From the cell containing the given text, extract its center point as [x, y] coordinate. 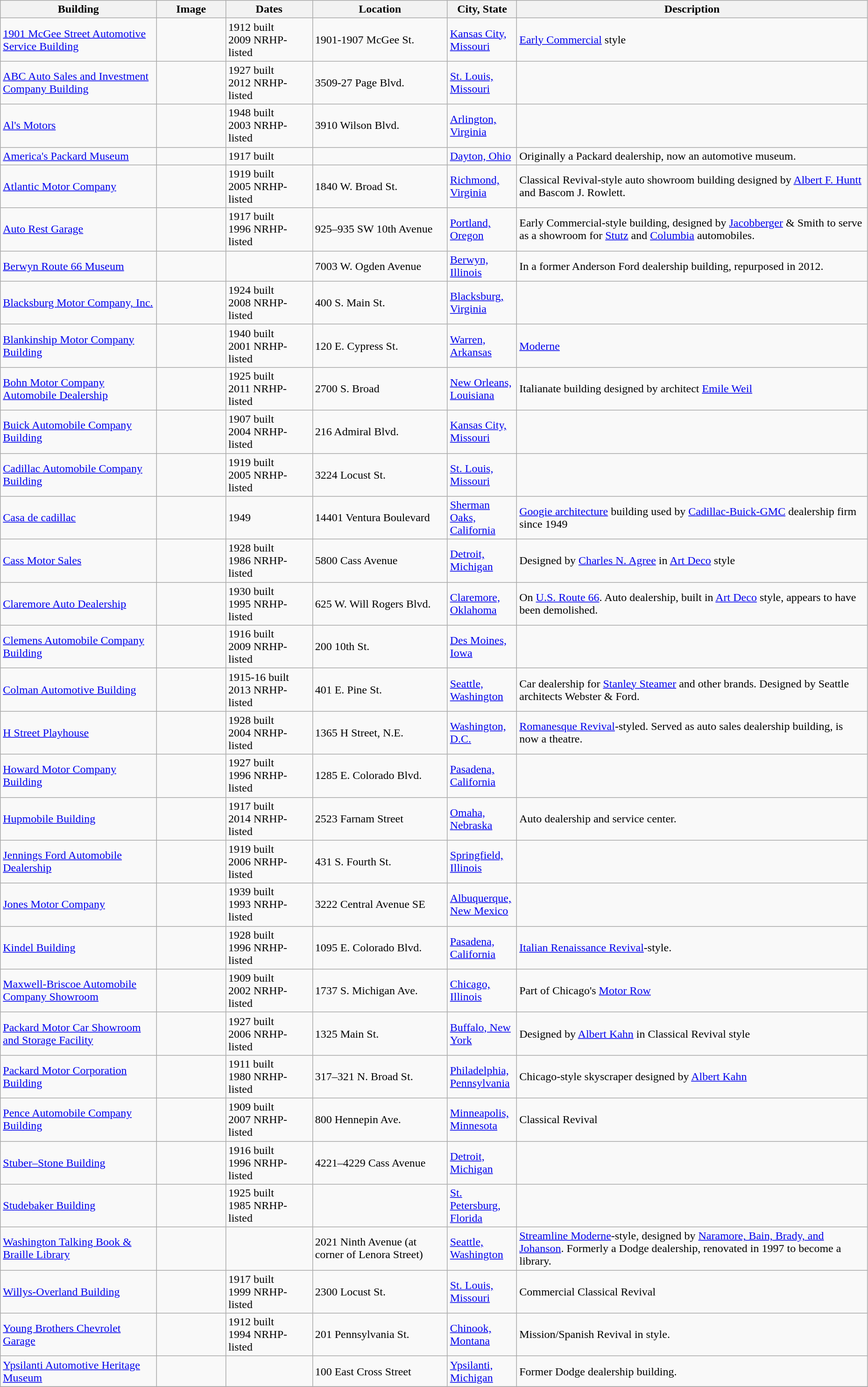
America's Packard Museum [78, 156]
Romanesque Revival-styled. Served as auto sales dealership building, is now a theatre. [692, 733]
1737 S. Michigan Ave. [380, 991]
Claremore Auto Dealership [78, 604]
1917 built [269, 156]
Young Brothers Chevrolet Garage [78, 1335]
Former Dodge dealership building. [692, 1371]
1912 built2009 NRHP-listed [269, 40]
Pence Automobile Company Building [78, 1119]
1930 built1995 NRHP-listed [269, 604]
Washington Talking Book & Braille Library [78, 1249]
5800 Cass Avenue [380, 561]
Arlington, Virginia [482, 126]
1325 Main St. [380, 1033]
1917 built1996 NRHP-listed [269, 229]
Designed by Charles N. Agree in Art Deco style [692, 561]
1916 built1996 NRHP-listed [269, 1163]
Studebaker Building [78, 1206]
100 East Cross Street [380, 1371]
In a former Anderson Ford dealership building, repurposed in 2012. [692, 266]
Moderne [692, 346]
Originally a Packard dealership, now an automotive museum. [692, 156]
Claremore, Oklahoma [482, 604]
City, State [482, 9]
Packard Motor Car Showroom and Storage Facility [78, 1033]
317–321 N. Broad St. [380, 1076]
Googie architecture building used by Cadillac-Buick-GMC dealership firm since 1949 [692, 518]
1927 built1996 NRHP-listed [269, 776]
3910 Wilson Blvd. [380, 126]
Early Commercial-style building, designed by Jacobberger & Smith to serve as a showroom for Stutz and Columbia automobiles. [692, 229]
Designed by Albert Kahn in Classical Revival style [692, 1033]
H Street Playhouse [78, 733]
Albuquerque, New Mexico [482, 905]
Classical Revival [692, 1119]
Howard Motor Company Building [78, 776]
Italianate building designed by architect Emile Weil [692, 389]
2300 Locust St. [380, 1292]
Cass Motor Sales [78, 561]
1907 built2004 NRHP-listed [269, 432]
On U.S. Route 66. Auto dealership, built in Art Deco style, appears to have been demolished. [692, 604]
Mission/Spanish Revival in style. [692, 1335]
Auto Rest Garage [78, 229]
Berwyn, Illinois [482, 266]
Early Commercial style [692, 40]
Blacksburg, Virginia [482, 303]
1901-1907 McGee St. [380, 40]
1285 E. Colorado Blvd. [380, 776]
1909 built2007 NRHP-listed [269, 1119]
Minneapolis, Minnesota [482, 1119]
3222 Central Avenue SE [380, 905]
1928 built2004 NRHP-listed [269, 733]
Auto dealership and service center. [692, 819]
Blacksburg Motor Company, Inc. [78, 303]
Blankinship Motor Company Building [78, 346]
1901 McGee Street Automotive Service Building [78, 40]
1927 built2006 NRHP-listed [269, 1033]
200 10th St. [380, 647]
1928 built1986 NRHP-listed [269, 561]
400 S. Main St. [380, 303]
Commercial Classical Revival [692, 1292]
Philadelphia, Pennsylvania [482, 1076]
Maxwell-Briscoe Automobile Company Showroom [78, 991]
1940 built2001 NRHP-listed [269, 346]
Dates [269, 9]
Des Moines, Iowa [482, 647]
14401 Ventura Boulevard [380, 518]
Packard Motor Corporation Building [78, 1076]
Richmond, Virginia [482, 186]
Classical Revival-style auto showroom building designed by Albert F. Huntt and Bascom J. Rowlett. [692, 186]
3224 Locust St. [380, 474]
1919 built2006 NRHP-listed [269, 862]
Ypsilanti, Michigan [482, 1371]
Clemens Automobile Company Building [78, 647]
1927 built2012 NRHP-listed [269, 83]
1939 built1993 NRHP-listed [269, 905]
2700 S. Broad [380, 389]
7003 W. Ogden Avenue [380, 266]
ABC Auto Sales and Investment Company Building [78, 83]
Hupmobile Building [78, 819]
2523 Farnam Street [380, 819]
1365 H Street, N.E. [380, 733]
Chicago, Illinois [482, 991]
Springfield, Illinois [482, 862]
Buick Automobile Company Building [78, 432]
Dayton, Ohio [482, 156]
1912 built1994 NRHP-listed [269, 1335]
Description [692, 9]
1840 W. Broad St. [380, 186]
Al's Motors [78, 126]
401 E. Pine St. [380, 690]
2021 Ninth Avenue (at corner of Lenora Street) [380, 1249]
431 S. Fourth St. [380, 862]
Berwyn Route 66 Museum [78, 266]
201 Pennsylvania St. [380, 1335]
Car dealership for Stanley Steamer and other brands. Designed by Seattle architects Webster & Ford. [692, 690]
1925 built1985 NRHP-listed [269, 1206]
Atlantic Motor Company [78, 186]
Building [78, 9]
Stuber–Stone Building [78, 1163]
1928 built1996 NRHP-listed [269, 948]
Willys-Overland Building [78, 1292]
Cadillac Automobile Company Building [78, 474]
1924 built2008 NRHP-listed [269, 303]
Chicago-style skyscraper designed by Albert Kahn [692, 1076]
1949 [269, 518]
Streamline Moderne-style, designed by Naramore, Bain, Brady, and Johanson. Formerly a Dodge dealership, renovated in 1997 to become a library. [692, 1249]
3509-27 Page Blvd. [380, 83]
Italian Renaissance Revival-style. [692, 948]
1917 built2014 NRHP-listed [269, 819]
Location [380, 9]
Casa de cadillac [78, 518]
4221–4229 Cass Avenue [380, 1163]
Omaha, Nebraska [482, 819]
1948 built2003 NRHP-listed [269, 126]
1916 built2009 NRHP-listed [269, 647]
Ypsilanti Automotive Heritage Museum [78, 1371]
625 W. Will Rogers Blvd. [380, 604]
1917 built1999 NRHP-listed [269, 1292]
St. Petersburg, Florida [482, 1206]
Image [191, 9]
Colman Automotive Building [78, 690]
Bohn Motor Company Automobile Dealership [78, 389]
Portland, Oregon [482, 229]
Part of Chicago's Motor Row [692, 991]
Sherman Oaks, California [482, 518]
1925 built2011 NRHP-listed [269, 389]
Jennings Ford Automobile Dealership [78, 862]
New Orleans, Louisiana [482, 389]
1915-16 built2013 NRHP-listed [269, 690]
1095 E. Colorado Blvd. [380, 948]
120 E. Cypress St. [380, 346]
Chinook, Montana [482, 1335]
1911 built1980 NRHP-listed [269, 1076]
1909 built2002 NRHP-listed [269, 991]
925–935 SW 10th Avenue [380, 229]
Kindel Building [78, 948]
Washington, D.C. [482, 733]
216 Admiral Blvd. [380, 432]
Buffalo, New York [482, 1033]
Warren, Arkansas [482, 346]
800 Hennepin Ave. [380, 1119]
Jones Motor Company [78, 905]
